Search for the cell housing the specified text and yield its (X, Y) center coordinate. 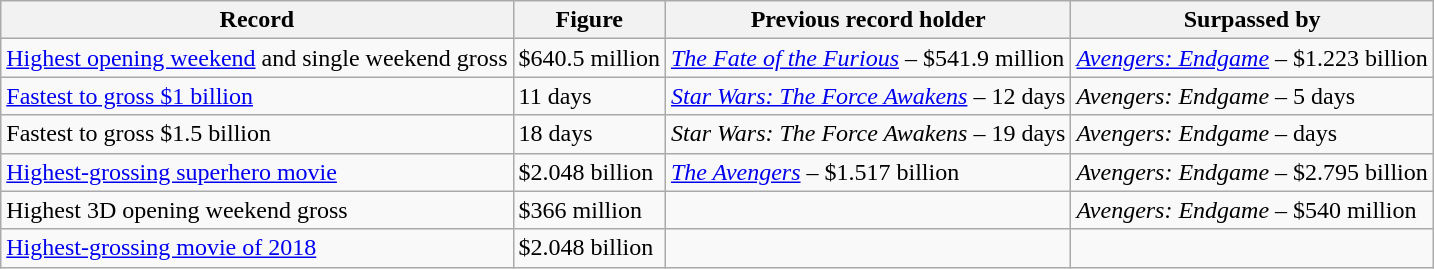
Avengers: Endgame – $1.223 billion (1252, 58)
Avengers: Endgame – 5 days (1252, 96)
11 days (589, 96)
Star Wars: The Force Awakens – 12 days (868, 96)
The Avengers – $1.517 billion (868, 172)
The Fate of the Furious – $541.9 million (868, 58)
18 days (589, 134)
Record (257, 20)
Fastest to gross $1.5 billion (257, 134)
Surpassed by (1252, 20)
Highest-grossing movie of 2018 (257, 248)
Avengers: Endgame – $540 million (1252, 210)
Star Wars: The Force Awakens – 19 days (868, 134)
Figure (589, 20)
$640.5 million (589, 58)
Avengers: Endgame – $2.795 billion (1252, 172)
Highest 3D opening weekend gross (257, 210)
Highest-grossing superhero movie (257, 172)
Fastest to gross $1 billion (257, 96)
Previous record holder (868, 20)
Highest opening weekend and single weekend gross (257, 58)
$366 million (589, 210)
Avengers: Endgame – days (1252, 134)
